Provide the [x, y] coordinate of the cell's center where the given text is located.  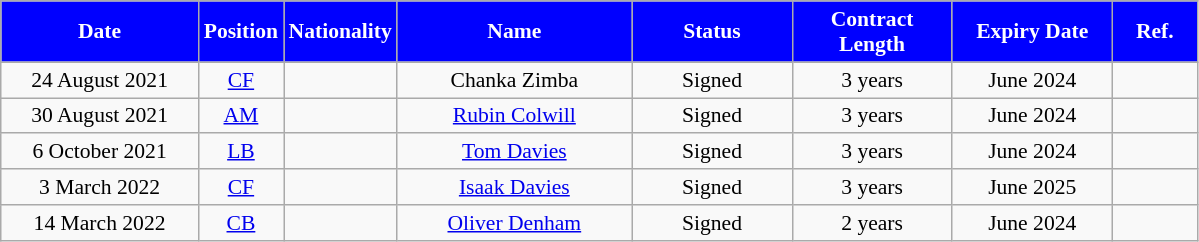
Ref. [1154, 32]
AM [240, 116]
30 August 2021 [100, 116]
June 2025 [1032, 187]
Oliver Denham [514, 223]
2 years [872, 223]
Name [514, 32]
Rubin Colwill [514, 116]
3 March 2022 [100, 187]
Contract Length [872, 32]
24 August 2021 [100, 80]
CB [240, 223]
Status [712, 32]
Expiry Date [1032, 32]
6 October 2021 [100, 152]
Nationality [340, 32]
LB [240, 152]
Date [100, 32]
Tom Davies [514, 152]
14 March 2022 [100, 223]
Chanka Zimba [514, 80]
Isaak Davies [514, 187]
Position [240, 32]
